Pinpoint the cell where the given text exists, returning its (X, Y) midpoint coordinate. 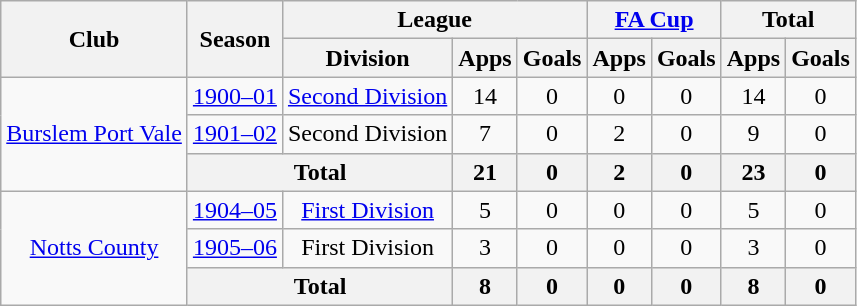
Division (367, 58)
Notts County (94, 248)
7 (485, 134)
21 (485, 172)
1900–01 (234, 96)
League (434, 20)
1905–06 (234, 248)
1901–02 (234, 134)
9 (753, 134)
Club (94, 39)
1904–05 (234, 210)
Burslem Port Vale (94, 134)
Season (234, 39)
23 (753, 172)
FA Cup (654, 20)
